Return the (x, y) coordinate for the center point of the cell that contains the specified text.  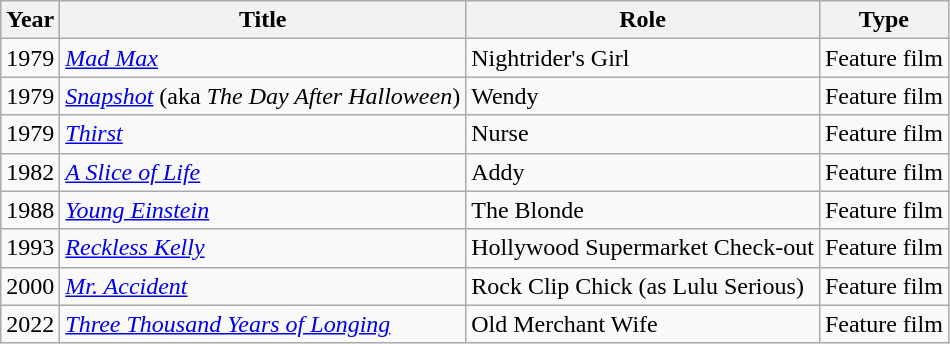
1988 (30, 210)
2022 (30, 324)
Thirst (263, 134)
Mad Max (263, 58)
Young Einstein (263, 210)
A Slice of Life (263, 172)
1982 (30, 172)
Nurse (643, 134)
Hollywood Supermarket Check-out (643, 248)
Year (30, 20)
Rock Clip Chick (as Lulu Serious) (643, 286)
Mr. Accident (263, 286)
Wendy (643, 96)
Type (884, 20)
Reckless Kelly (263, 248)
Title (263, 20)
Nightrider's Girl (643, 58)
Addy (643, 172)
Old Merchant Wife (643, 324)
Snapshot (aka The Day After Halloween) (263, 96)
Three Thousand Years of Longing (263, 324)
1993 (30, 248)
2000 (30, 286)
Role (643, 20)
The Blonde (643, 210)
